Output the (x, y) coordinate of the center of the cell containing the given text.  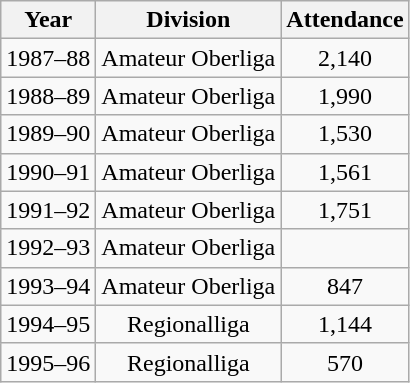
1992–93 (48, 248)
Year (48, 20)
847 (345, 286)
1991–92 (48, 210)
570 (345, 362)
1993–94 (48, 286)
1990–91 (48, 172)
1,751 (345, 210)
Attendance (345, 20)
1,530 (345, 134)
1,990 (345, 96)
Division (188, 20)
1988–89 (48, 96)
1,144 (345, 324)
1,561 (345, 172)
1994–95 (48, 324)
1987–88 (48, 58)
2,140 (345, 58)
1995–96 (48, 362)
1989–90 (48, 134)
